Capture the cell that displays the provided text and extract its (X, Y) central coordinate. 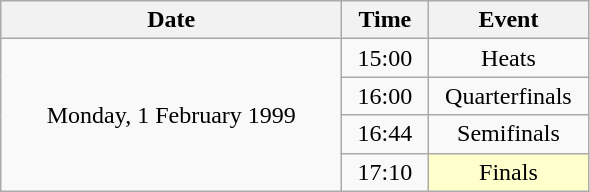
16:44 (385, 134)
Date (172, 20)
16:00 (385, 96)
17:10 (385, 172)
Heats (508, 58)
Event (508, 20)
Monday, 1 February 1999 (172, 115)
Time (385, 20)
Finals (508, 172)
Semifinals (508, 134)
15:00 (385, 58)
Quarterfinals (508, 96)
